From the cell containing the given text, extract its center point as [x, y] coordinate. 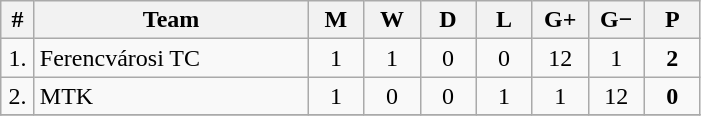
G+ [560, 20]
D [448, 20]
M [336, 20]
Team [171, 20]
2 [672, 58]
L [504, 20]
Ferencvárosi TC [171, 58]
2. [18, 96]
# [18, 20]
W [392, 20]
1. [18, 58]
P [672, 20]
MTK [171, 96]
G− [616, 20]
